Return the (X, Y) coordinate for the center point of the cell that contains the specified text.  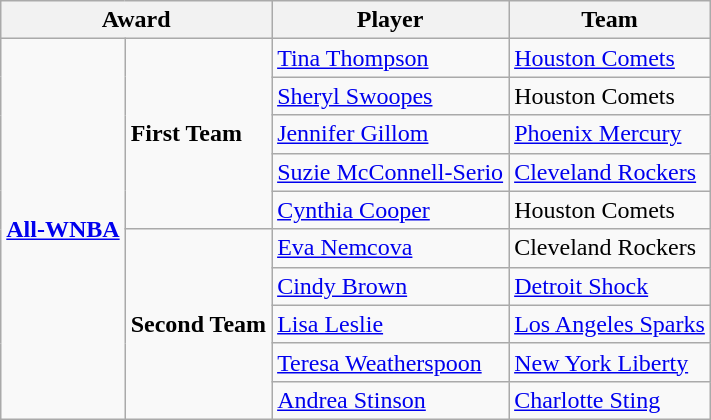
Tina Thompson (390, 58)
Detroit Shock (610, 286)
Sheryl Swoopes (390, 96)
Cynthia Cooper (390, 210)
Lisa Leslie (390, 324)
Phoenix Mercury (610, 134)
Jennifer Gillom (390, 134)
Charlotte Sting (610, 400)
All-WNBA (63, 230)
Eva Nemcova (390, 248)
Teresa Weatherspoon (390, 362)
Award (136, 20)
Player (390, 20)
Second Team (198, 324)
Team (610, 20)
Andrea Stinson (390, 400)
Cindy Brown (390, 286)
Suzie McConnell-Serio (390, 172)
New York Liberty (610, 362)
First Team (198, 134)
Los Angeles Sparks (610, 324)
